Locate the cell with the specified text and output its [X, Y] center coordinate. 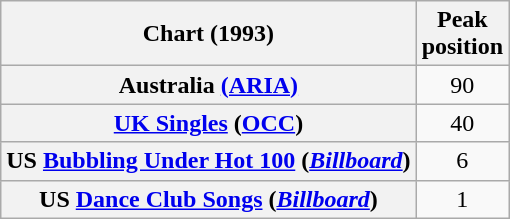
US Dance Club Songs (Billboard) [208, 199]
Australia (ARIA) [208, 85]
90 [462, 85]
Peakposition [462, 34]
UK Singles (OCC) [208, 123]
6 [462, 161]
1 [462, 199]
40 [462, 123]
US Bubbling Under Hot 100 (Billboard) [208, 161]
Chart (1993) [208, 34]
